For the text-containing cell, return its midpoint in (x, y) coordinate format. 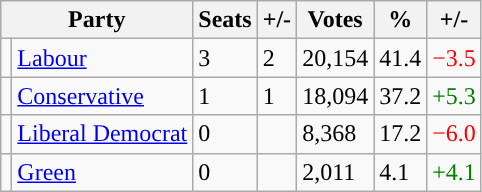
Party (97, 20)
17.2 (400, 134)
2,011 (336, 172)
37.2 (400, 96)
20,154 (336, 58)
% (400, 20)
Conservative (102, 96)
Green (102, 172)
Seats (225, 20)
−3.5 (454, 58)
Labour (102, 58)
18,094 (336, 96)
Liberal Democrat (102, 134)
−6.0 (454, 134)
2 (276, 58)
41.4 (400, 58)
4.1 (400, 172)
+5.3 (454, 96)
3 (225, 58)
+4.1 (454, 172)
Votes (336, 20)
8,368 (336, 134)
